Capture the cell that displays the provided text and extract its (x, y) central coordinate. 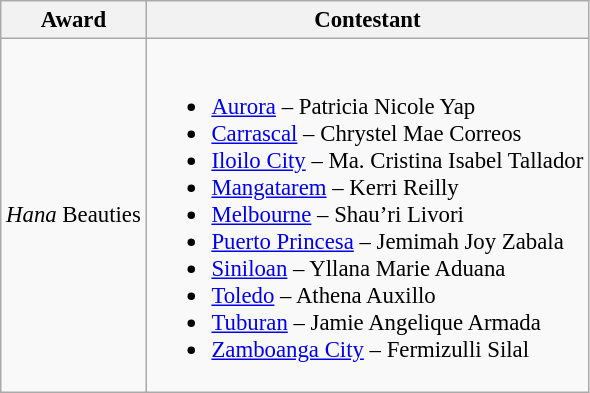
Contestant (368, 20)
Award (74, 20)
Hana Beauties (74, 216)
